Return the (x, y) coordinate for the center point of the cell that contains the specified text.  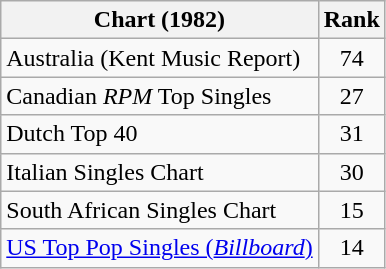
31 (352, 134)
US Top Pop Singles (Billboard) (160, 248)
30 (352, 172)
14 (352, 248)
Italian Singles Chart (160, 172)
Canadian RPM Top Singles (160, 96)
74 (352, 58)
South African Singles Chart (160, 210)
27 (352, 96)
15 (352, 210)
Australia (Kent Music Report) (160, 58)
Chart (1982) (160, 20)
Rank (352, 20)
Dutch Top 40 (160, 134)
